Return (x, y) of the center of cell containing provided text 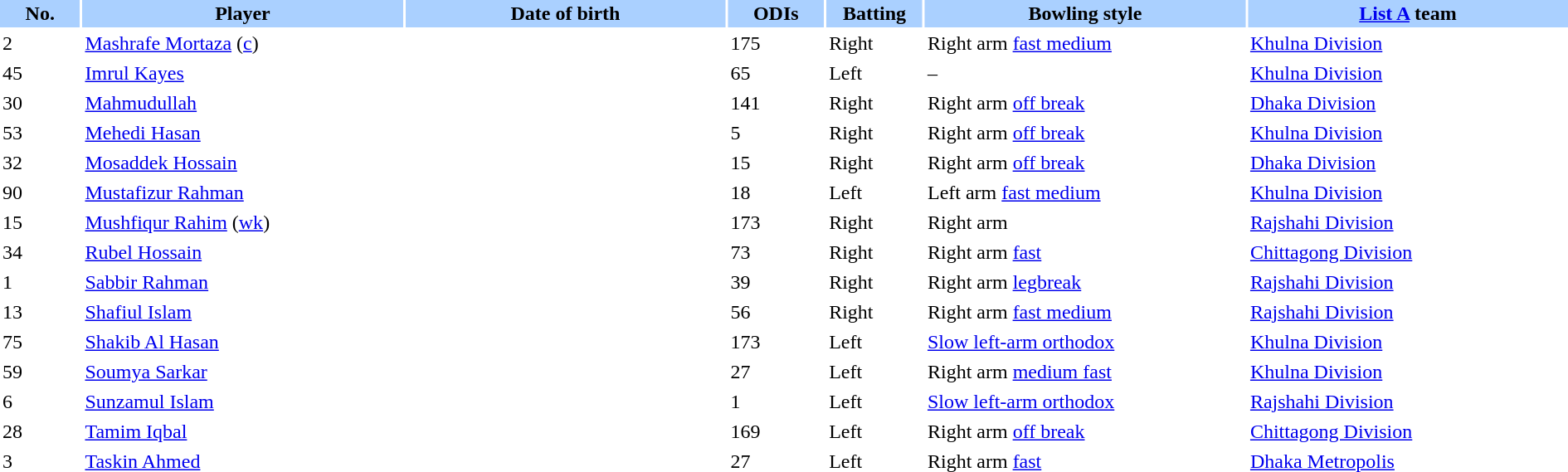
5 (776, 133)
45 (40, 73)
Right arm legbreak (1085, 282)
Mahmudullah (242, 103)
Left arm fast medium (1085, 192)
List A team (1408, 13)
175 (776, 43)
Right arm (1085, 222)
Player (242, 13)
90 (40, 192)
Batting (874, 13)
34 (40, 252)
No. (40, 13)
59 (40, 372)
Mashrafe Mortaza (c) (242, 43)
Shakib Al Hasan (242, 342)
18 (776, 192)
Right arm fast (1085, 252)
Bowling style (1085, 13)
ODIs (776, 13)
Right arm medium fast (1085, 372)
Soumya Sarkar (242, 372)
39 (776, 282)
65 (776, 73)
32 (40, 163)
Imrul Kayes (242, 73)
Rubel Hossain (242, 252)
Shafiul Islam (242, 312)
141 (776, 103)
73 (776, 252)
6 (40, 401)
Tamim Iqbal (242, 431)
– (1085, 73)
56 (776, 312)
30 (40, 103)
Mosaddek Hossain (242, 163)
Sunzamul Islam (242, 401)
Mushfiqur Rahim (wk) (242, 222)
53 (40, 133)
28 (40, 431)
Mehedi Hasan (242, 133)
Date of birth (565, 13)
75 (40, 342)
27 (776, 372)
Mustafizur Rahman (242, 192)
2 (40, 43)
169 (776, 431)
Sabbir Rahman (242, 282)
13 (40, 312)
